Output the [x, y] coordinate of the center of the cell containing the given text.  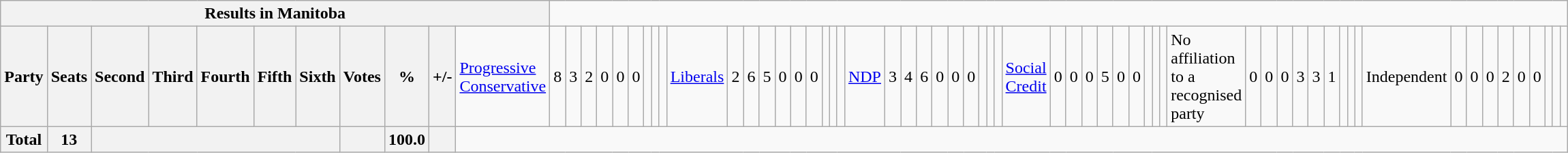
Total [24, 139]
Results in Manitoba [275, 14]
Fourth [225, 76]
Party [24, 76]
Second [120, 76]
% [406, 76]
Third [173, 76]
100.0 [406, 139]
Independent [1406, 76]
Sixth [318, 76]
13 [69, 139]
NDP [864, 76]
Seats [69, 76]
Progressive Conservative [503, 76]
+/- [443, 76]
8 [557, 76]
Liberals [697, 76]
No affiliation to a recognised party [1206, 76]
1 [1332, 76]
4 [909, 76]
Votes [362, 76]
Social Credit [1026, 76]
Fifth [275, 76]
